Locate the cell with the specified text and output its (X, Y) center coordinate. 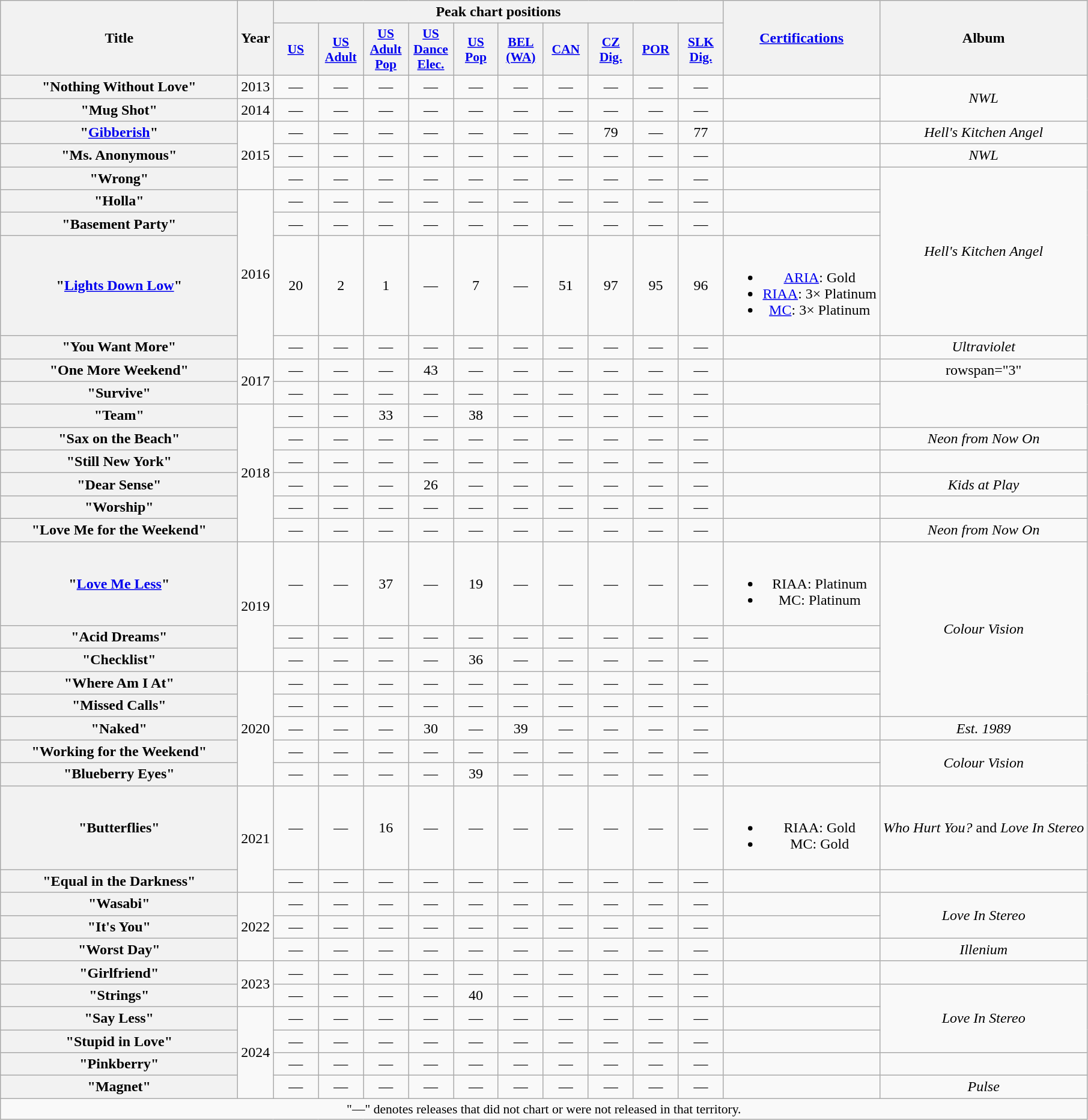
rowspan="3" (984, 370)
77 (701, 133)
38 (476, 416)
20 (296, 286)
"Naked" (119, 728)
2016 (256, 274)
"Butterflies" (119, 828)
"Love Me Less" (119, 584)
"It's You" (119, 927)
Certifications (801, 38)
Est. 1989 (984, 728)
33 (386, 416)
2013 (256, 86)
"Worship" (119, 507)
2020 (256, 728)
"Say Less" (119, 1018)
"Mug Shot" (119, 110)
2024 (256, 1052)
37 (386, 584)
Who Hurt You? and Love In Stereo (984, 828)
2017 (256, 381)
"Gibberish" (119, 133)
2022 (256, 927)
2 (341, 286)
"Girlfriend" (119, 972)
"Blueberry Eyes" (119, 774)
"Lights Down Low" (119, 286)
96 (701, 286)
"Worst Day" (119, 949)
"—" denotes releases that did not chart or were not released in that territory. (544, 1109)
"Wasabi" (119, 904)
RIAA: PlatinumMC: Platinum (801, 584)
SLKDig. (701, 49)
"Wrong" (119, 178)
95 (656, 286)
"Magnet" (119, 1087)
RIAA: GoldMC: Gold (801, 828)
ARIA: GoldRIAA: 3× PlatinumMC: 3× Platinum (801, 286)
"Acid Dreams" (119, 637)
2015 (256, 156)
"Checklist" (119, 660)
Title (119, 38)
Year (256, 38)
"Pinkberry" (119, 1064)
Illenium (984, 949)
51 (566, 286)
USDance Elec. (431, 49)
Ultraviolet (984, 347)
2019 (256, 607)
BEL (WA) (520, 49)
"Where Am I At" (119, 683)
16 (386, 828)
"Team" (119, 416)
"Love Me for the Weekend" (119, 530)
USAdult (341, 49)
"Equal in the Darkness" (119, 881)
"Stupid in Love" (119, 1041)
Kids at Play (984, 484)
"Ms. Anonymous" (119, 156)
43 (431, 370)
2021 (256, 839)
30 (431, 728)
36 (476, 660)
2014 (256, 110)
"Still New York" (119, 461)
"Basement Party" (119, 224)
19 (476, 584)
"Nothing Without Love" (119, 86)
26 (431, 484)
1 (386, 286)
Pulse (984, 1087)
Album (984, 38)
USAdult Pop (386, 49)
7 (476, 286)
CAN (566, 49)
US (296, 49)
"Holla" (119, 201)
"Sax on the Beach" (119, 438)
"Strings" (119, 995)
"Working for the Weekend" (119, 751)
POR (656, 49)
79 (610, 133)
2018 (256, 473)
40 (476, 995)
USPop (476, 49)
"Dear Sense" (119, 484)
"Missed Calls" (119, 706)
Peak chart positions (499, 12)
2023 (256, 984)
"Survive" (119, 393)
CZDig. (610, 49)
"One More Weekend" (119, 370)
"You Want More" (119, 347)
97 (610, 286)
